From the cell containing the given text, extract its center point as [x, y] coordinate. 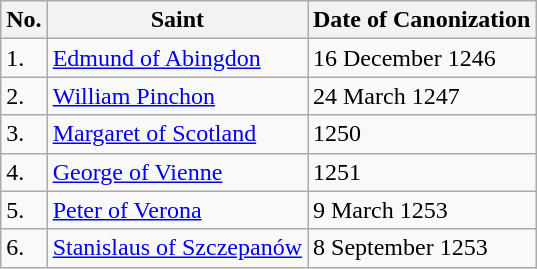
1250 [422, 134]
3. [24, 134]
No. [24, 20]
William Pinchon [177, 96]
8 September 1253 [422, 248]
Edmund of Abingdon [177, 58]
George of Vienne [177, 172]
4. [24, 172]
6. [24, 248]
Date of Canonization [422, 20]
9 March 1253 [422, 210]
Saint [177, 20]
16 December 1246 [422, 58]
5. [24, 210]
1251 [422, 172]
Stanislaus of Szczepanów [177, 248]
Peter of Verona [177, 210]
Margaret of Scotland [177, 134]
1. [24, 58]
2. [24, 96]
24 March 1247 [422, 96]
